Extract the [x, y] coordinate from the center of the cell holding the provided text.  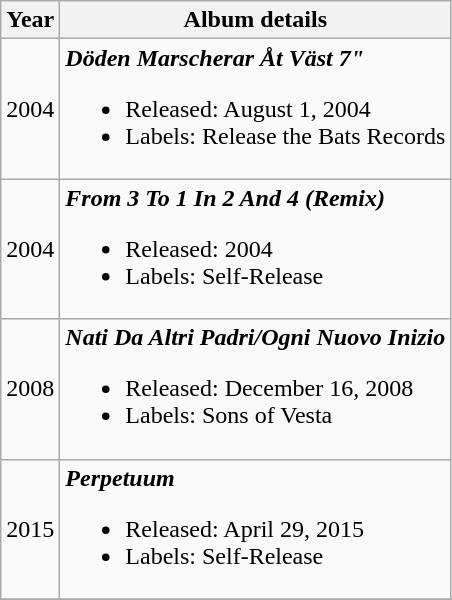
Döden Marscherar Åt Väst 7"Released: August 1, 2004Labels: Release the Bats Records [256, 109]
From 3 To 1 In 2 And 4 (Remix)Released: 2004Labels: Self-Release [256, 249]
Year [30, 20]
Nati Da Altri Padri/Ogni Nuovo InizioReleased: December 16, 2008Labels: Sons of Vesta [256, 389]
2015 [30, 529]
PerpetuumReleased: April 29, 2015Labels: Self-Release [256, 529]
2008 [30, 389]
Album details [256, 20]
